Pinpoint the cell where the given text exists, returning its (x, y) midpoint coordinate. 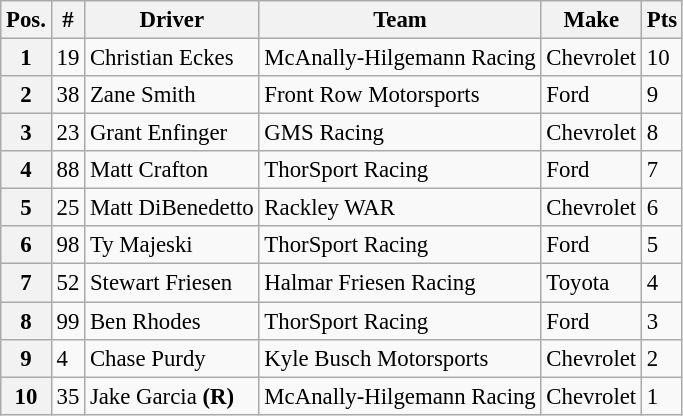
Halmar Friesen Racing (400, 283)
99 (68, 321)
Rackley WAR (400, 208)
Jake Garcia (R) (172, 396)
38 (68, 95)
Grant Enfinger (172, 133)
Driver (172, 20)
Ben Rhodes (172, 321)
98 (68, 245)
Chase Purdy (172, 358)
19 (68, 58)
Team (400, 20)
# (68, 20)
Ty Majeski (172, 245)
35 (68, 396)
Stewart Friesen (172, 283)
Pts (662, 20)
Matt Crafton (172, 170)
52 (68, 283)
25 (68, 208)
88 (68, 170)
23 (68, 133)
Make (591, 20)
Matt DiBenedetto (172, 208)
Kyle Busch Motorsports (400, 358)
Zane Smith (172, 95)
GMS Racing (400, 133)
Pos. (26, 20)
Christian Eckes (172, 58)
Toyota (591, 283)
Front Row Motorsports (400, 95)
